Pinpoint the cell where the given text exists, returning its [x, y] midpoint coordinate. 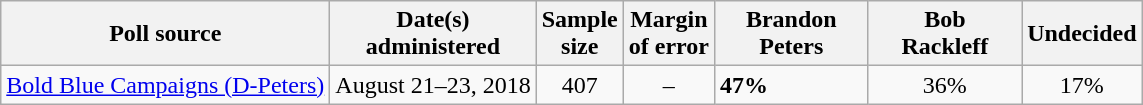
August 21–23, 2018 [433, 85]
BrandonPeters [791, 34]
Bold Blue Campaigns (D-Peters) [166, 85]
– [668, 85]
407 [580, 85]
Marginof error [668, 34]
Undecided [1082, 34]
Poll source [166, 34]
Samplesize [580, 34]
36% [945, 85]
BobRackleff [945, 34]
17% [1082, 85]
Date(s)administered [433, 34]
47% [791, 85]
